Detect which cell encompasses the target text, then output its (X, Y) center coordinate. 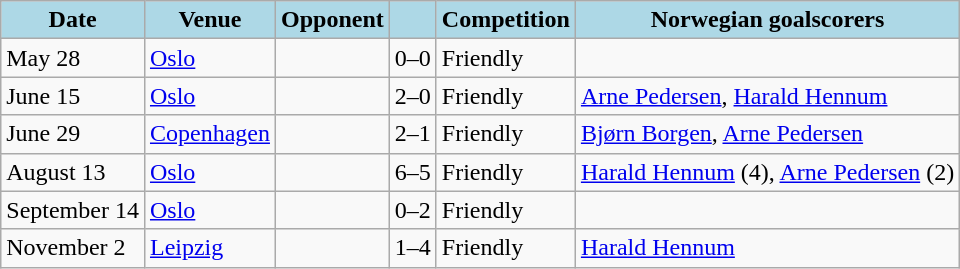
November 2 (73, 248)
Opponent (332, 20)
Bjørn Borgen, Arne Pedersen (767, 134)
Competition (506, 20)
Norwegian goalscorers (767, 20)
1–4 (412, 248)
June 15 (73, 96)
Harald Hennum (4), Arne Pedersen (2) (767, 172)
2–0 (412, 96)
Harald Hennum (767, 248)
0–0 (412, 58)
6–5 (412, 172)
Venue (210, 20)
September 14 (73, 210)
June 29 (73, 134)
Leipzig (210, 248)
May 28 (73, 58)
August 13 (73, 172)
2–1 (412, 134)
Arne Pedersen, Harald Hennum (767, 96)
Copenhagen (210, 134)
0–2 (412, 210)
Date (73, 20)
